Find where the given text appears and provide that cell's center as [X, Y] coordinate. 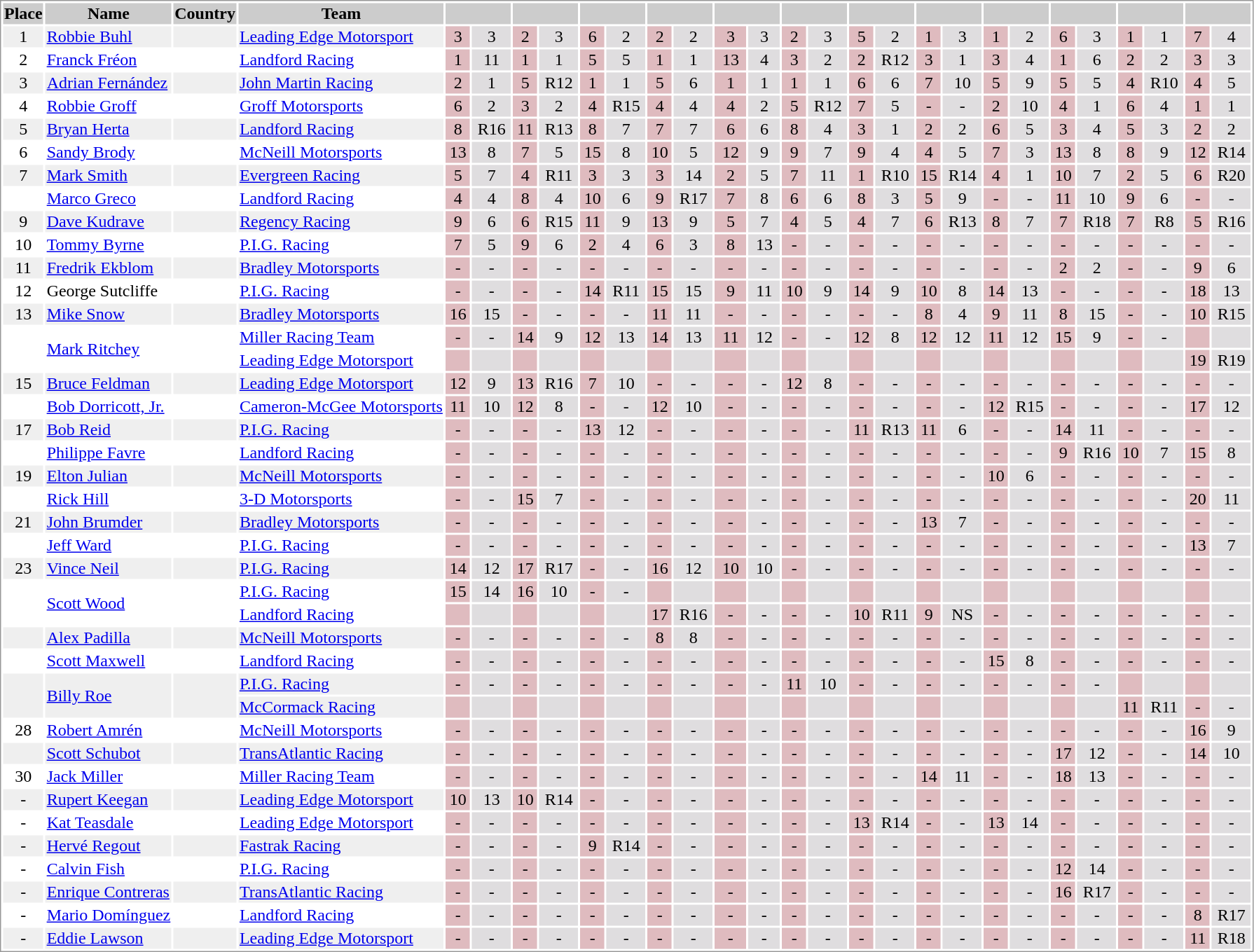
Fastrak Racing [340, 846]
30 [23, 777]
Scott Schubot [109, 753]
John Martin Racing [340, 83]
Mario Domínguez [109, 916]
Sandy Brody [109, 152]
Regency Racing [340, 222]
Elton Julian [109, 476]
Place [23, 13]
Mark Smith [109, 176]
Cameron-McGee Motorsports [340, 407]
Tommy Byrne [109, 244]
Marco Greco [109, 198]
Eddie Lawson [109, 938]
Groff Motorsports [340, 106]
Robbie Buhl [109, 37]
Kat Teasdale [109, 823]
McCormack Racing [340, 707]
Bryan Herta [109, 130]
Hervé Regout [109, 846]
Billy Roe [109, 696]
John Brumder [109, 522]
Scott Maxwell [109, 661]
Scott Wood [109, 604]
Calvin Fish [109, 869]
Philippe Favre [109, 453]
Evergreen Racing [340, 176]
R19 [1232, 361]
Adrian Fernández [109, 83]
R8 [1164, 222]
Fredrik Ekblom [109, 268]
Dave Kudrave [109, 222]
Jack Miller [109, 777]
Bob Reid [109, 429]
Robert Amrén [109, 731]
3-D Motorsports [340, 499]
Bob Dorricott, Jr. [109, 407]
Mark Ritchey [109, 349]
23 [23, 568]
Robbie Groff [109, 106]
Bruce Feldman [109, 383]
28 [23, 731]
Jeff Ward [109, 546]
R20 [1232, 176]
21 [23, 522]
Vince Neil [109, 568]
Franck Fréon [109, 60]
Country [205, 13]
Team [340, 13]
Rupert Keegan [109, 799]
George Sutcliffe [109, 291]
Mike Snow [109, 315]
20 [1198, 499]
Rick Hill [109, 499]
NS [963, 614]
Enrique Contreras [109, 892]
Alex Padilla [109, 638]
Name [109, 13]
